Locate the cell with the specified text and output its [x, y] center coordinate. 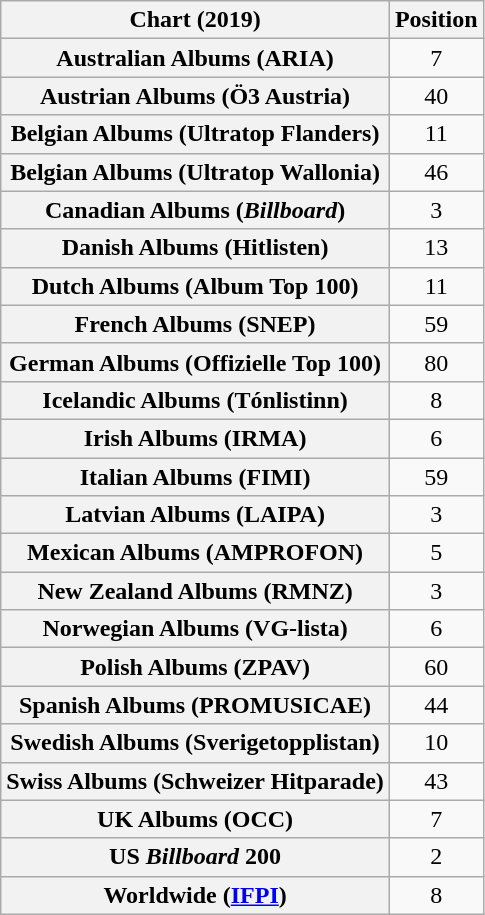
Chart (2019) [196, 20]
French Albums (SNEP) [196, 324]
Italian Albums (FIMI) [196, 477]
Mexican Albums (AMPROFON) [196, 553]
Polish Albums (ZPAV) [196, 667]
Norwegian Albums (VG-lista) [196, 629]
2 [436, 857]
80 [436, 362]
US Billboard 200 [196, 857]
Danish Albums (Hitlisten) [196, 248]
Dutch Albums (Album Top 100) [196, 286]
13 [436, 248]
Spanish Albums (PROMUSICAE) [196, 705]
40 [436, 96]
Swiss Albums (Schweizer Hitparade) [196, 781]
New Zealand Albums (RMNZ) [196, 591]
Position [436, 20]
Belgian Albums (Ultratop Wallonia) [196, 172]
5 [436, 553]
Austrian Albums (Ö3 Austria) [196, 96]
43 [436, 781]
Canadian Albums (Billboard) [196, 210]
Swedish Albums (Sverigetopplistan) [196, 743]
Australian Albums (ARIA) [196, 58]
46 [436, 172]
Latvian Albums (LAIPA) [196, 515]
Belgian Albums (Ultratop Flanders) [196, 134]
UK Albums (OCC) [196, 819]
Worldwide (IFPI) [196, 895]
10 [436, 743]
Irish Albums (IRMA) [196, 438]
44 [436, 705]
German Albums (Offizielle Top 100) [196, 362]
60 [436, 667]
Icelandic Albums (Tónlistinn) [196, 400]
